Pinpoint the cell where the given text exists, returning its (x, y) midpoint coordinate. 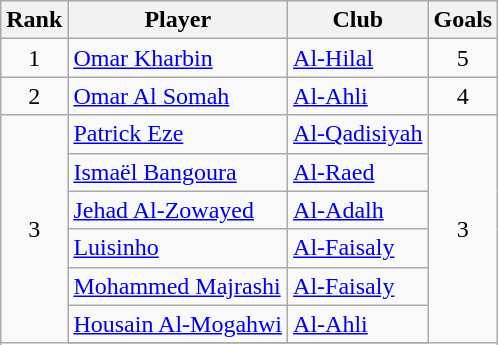
Jehad Al-Zowayed (178, 210)
4 (463, 96)
Omar Kharbin (178, 58)
Player (178, 20)
1 (34, 58)
Al-Hilal (358, 58)
2 (34, 96)
Al-Adalh (358, 210)
5 (463, 58)
Ismaël Bangoura (178, 172)
Club (358, 20)
Goals (463, 20)
Patrick Eze (178, 134)
Omar Al Somah (178, 96)
Luisinho (178, 248)
Mohammed Majrashi (178, 286)
Rank (34, 20)
Al-Qadisiyah (358, 134)
Housain Al-Mogahwi (178, 324)
Al-Raed (358, 172)
